Locate the cell with the specified text and output its [x, y] center coordinate. 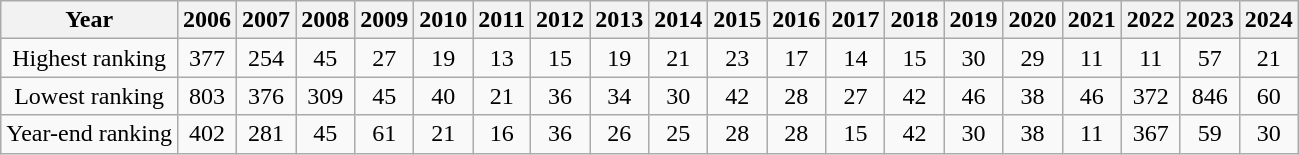
Highest ranking [90, 58]
2007 [266, 20]
61 [384, 134]
60 [1268, 96]
2018 [914, 20]
803 [208, 96]
846 [1210, 96]
2022 [1150, 20]
2024 [1268, 20]
14 [856, 58]
2016 [796, 20]
Lowest ranking [90, 96]
367 [1150, 134]
2020 [1032, 20]
2010 [444, 20]
2015 [738, 20]
40 [444, 96]
57 [1210, 58]
34 [620, 96]
23 [738, 58]
254 [266, 58]
25 [678, 134]
372 [1150, 96]
2012 [560, 20]
29 [1032, 58]
281 [266, 134]
377 [208, 58]
2009 [384, 20]
402 [208, 134]
2008 [326, 20]
2021 [1092, 20]
376 [266, 96]
Year-end ranking [90, 134]
26 [620, 134]
Year [90, 20]
2013 [620, 20]
16 [502, 134]
2014 [678, 20]
2011 [502, 20]
2019 [974, 20]
59 [1210, 134]
309 [326, 96]
2006 [208, 20]
2023 [1210, 20]
17 [796, 58]
13 [502, 58]
2017 [856, 20]
